Search for the cell housing the specified text and yield its (x, y) center coordinate. 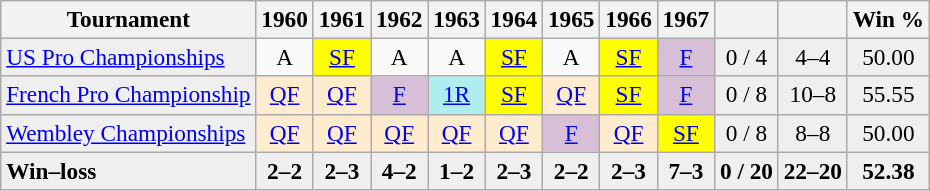
7–3 (686, 170)
4–4 (812, 57)
0 / 20 (747, 170)
1965 (572, 19)
1964 (514, 19)
52.38 (888, 170)
Wembley Championships (128, 133)
1966 (628, 19)
4–2 (400, 170)
US Pro Championships (128, 57)
0 / 4 (747, 57)
1967 (686, 19)
Win % (888, 19)
1R (456, 95)
1963 (456, 19)
1962 (400, 19)
Win–loss (128, 170)
22–20 (812, 170)
8–8 (812, 133)
1–2 (456, 170)
French Pro Championship (128, 95)
1960 (284, 19)
Tournament (128, 19)
10–8 (812, 95)
1961 (342, 19)
55.55 (888, 95)
